Return [x, y] of the center of cell containing provided text 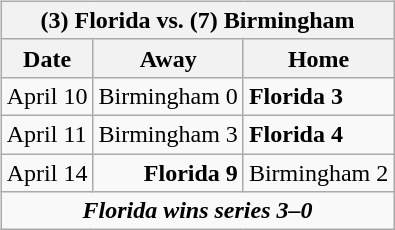
Florida 3 [318, 96]
Birmingham 2 [318, 173]
Date [47, 58]
April 10 [47, 96]
April 11 [47, 134]
Florida 4 [318, 134]
(3) Florida vs. (7) Birmingham [198, 20]
Florida wins series 3–0 [198, 211]
Away [168, 58]
Home [318, 58]
April 14 [47, 173]
Florida 9 [168, 173]
Birmingham 0 [168, 96]
Birmingham 3 [168, 134]
